Pinpoint the cell where the given text exists, returning its (X, Y) midpoint coordinate. 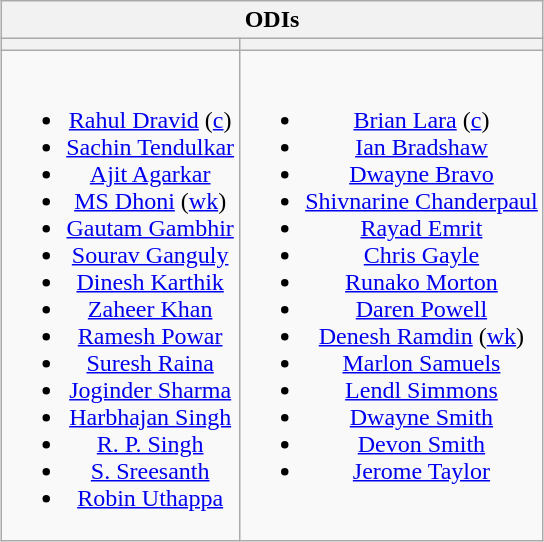
ODIs (272, 20)
